Output the [X, Y] coordinate of the center of the cell containing the given text.  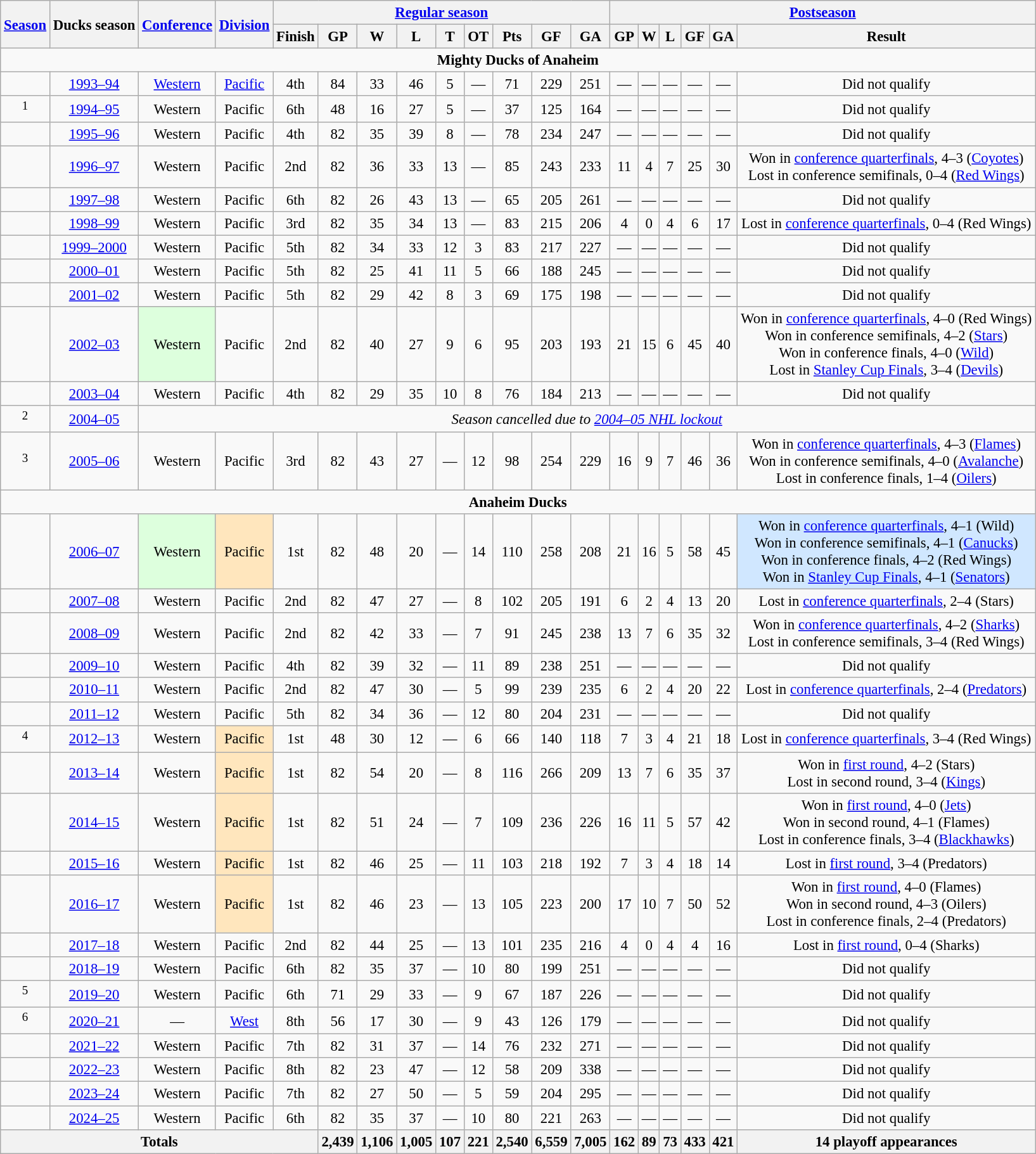
24 [416, 823]
73 [670, 1141]
41 [416, 271]
2003–04 [94, 394]
2023–24 [94, 1094]
Conference [177, 24]
239 [551, 690]
2008–09 [94, 634]
2013–14 [94, 773]
338 [591, 1070]
Ducks season [94, 24]
2,439 [338, 1141]
223 [551, 904]
Lost in conference quarterfinals, 2–4 (Stars) [886, 601]
26 [377, 200]
1,005 [416, 1141]
162 [625, 1141]
Lost in conference quarterfinals, 0–4 (Red Wings) [886, 223]
84 [338, 84]
231 [591, 714]
67 [512, 994]
200 [591, 904]
51 [377, 823]
2,540 [512, 1141]
184 [551, 394]
217 [551, 247]
261 [591, 200]
Lost in first round, 3–4 (Predators) [886, 863]
91 [512, 634]
105 [512, 904]
T [450, 37]
140 [551, 739]
234 [551, 135]
Season [25, 24]
421 [724, 1141]
125 [551, 109]
1 [25, 109]
Won in first round, 4–0 (Flames)Won in second round, 4–3 (Oilers)Lost in conference finals, 2–4 (Predators) [886, 904]
Won in first round, 4–2 (Stars)Lost in second round, 3–4 (Kings) [886, 773]
107 [450, 1141]
193 [591, 345]
433 [694, 1141]
2007–08 [94, 601]
266 [551, 773]
1994–95 [94, 109]
Lost in conference quarterfinals, 2–4 (Predators) [886, 690]
1998–99 [94, 223]
2014–15 [94, 823]
216 [591, 945]
218 [551, 863]
2004–05 [94, 419]
2024–25 [94, 1118]
232 [551, 1046]
191 [591, 601]
2018–19 [94, 969]
15 [649, 345]
199 [551, 969]
263 [591, 1118]
198 [591, 295]
1997–98 [94, 200]
2005–06 [94, 461]
208 [591, 551]
Pts [512, 37]
118 [591, 739]
179 [591, 1021]
295 [591, 1094]
Totals [160, 1141]
22 [724, 690]
110 [512, 551]
254 [551, 461]
56 [338, 1021]
Won in conference quarterfinals, 4–2 (Sharks)Lost in conference semifinals, 3–4 (Red Wings) [886, 634]
Season cancelled due to 2004–05 NHL lockout [587, 419]
2020–21 [94, 1021]
69 [512, 295]
2012–13 [94, 739]
103 [512, 863]
2009–10 [94, 666]
116 [512, 773]
6,559 [551, 1141]
2019–20 [94, 994]
2017–18 [94, 945]
Postseason [822, 13]
54 [377, 773]
247 [591, 135]
243 [551, 167]
Finish [295, 37]
7,005 [591, 1141]
1995–96 [94, 135]
1999–2000 [94, 247]
2016–17 [94, 904]
52 [724, 904]
2006–07 [94, 551]
85 [512, 167]
Won in conference quarterfinals, 4–3 (Coyotes)Lost in conference semifinals, 0–4 (Red Wings) [886, 167]
Mighty Ducks of Anaheim [518, 60]
1,106 [377, 1141]
1996–97 [94, 167]
102 [512, 601]
227 [591, 247]
203 [551, 345]
99 [512, 690]
206 [591, 223]
Lost in first round, 0–4 (Sharks) [886, 945]
258 [551, 551]
65 [512, 200]
59 [512, 1094]
213 [591, 394]
78 [512, 135]
98 [512, 461]
Lost in conference quarterfinals, 3–4 (Red Wings) [886, 739]
95 [512, 345]
109 [512, 823]
Result [886, 37]
44 [377, 945]
Anaheim Ducks [518, 503]
31 [377, 1046]
101 [512, 945]
233 [591, 167]
Regular season [442, 13]
2001–02 [94, 295]
164 [591, 109]
271 [591, 1046]
57 [694, 823]
OT [478, 37]
126 [551, 1021]
Won in first round, 4–0 (Jets)Won in second round, 4–1 (Flames)Lost in conference finals, 3–4 (Blackhawks) [886, 823]
192 [591, 863]
14 playoff appearances [886, 1141]
Division [244, 24]
2022–23 [94, 1070]
2011–12 [94, 714]
2021–22 [94, 1046]
West [244, 1021]
187 [551, 994]
2010–11 [94, 690]
215 [551, 223]
236 [551, 823]
Won in conference quarterfinals, 4–3 (Flames)Won in conference semifinals, 4–0 (Avalanche)Lost in conference finals, 1–4 (Oilers) [886, 461]
175 [551, 295]
2002–03 [94, 345]
2000–01 [94, 271]
1993–94 [94, 84]
2015–16 [94, 863]
188 [551, 271]
